Locate the cell with the specified text and output its [x, y] center coordinate. 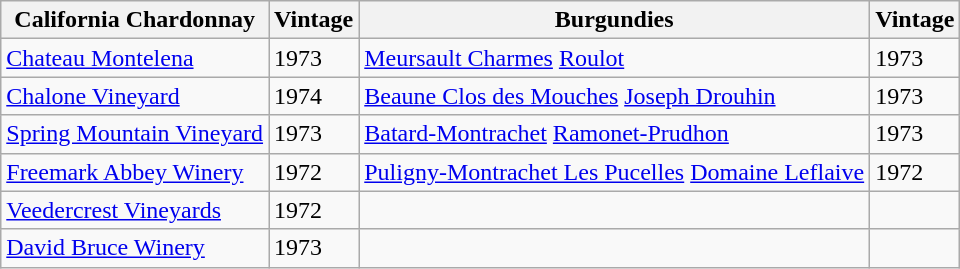
Batard-Montrachet Ramonet-Prudhon [614, 134]
Puligny-Montrachet Les Pucelles Domaine Leflaive [614, 172]
Meursault Charmes Roulot [614, 58]
California Chardonnay [135, 20]
Freemark Abbey Winery [135, 172]
Chalone Vineyard [135, 96]
Chateau Montelena [135, 58]
Burgundies [614, 20]
Veedercrest Vineyards [135, 210]
1974 [314, 96]
Spring Mountain Vineyard [135, 134]
Beaune Clos des Mouches Joseph Drouhin [614, 96]
David Bruce Winery [135, 248]
